Return (x, y) of the center of cell containing provided text 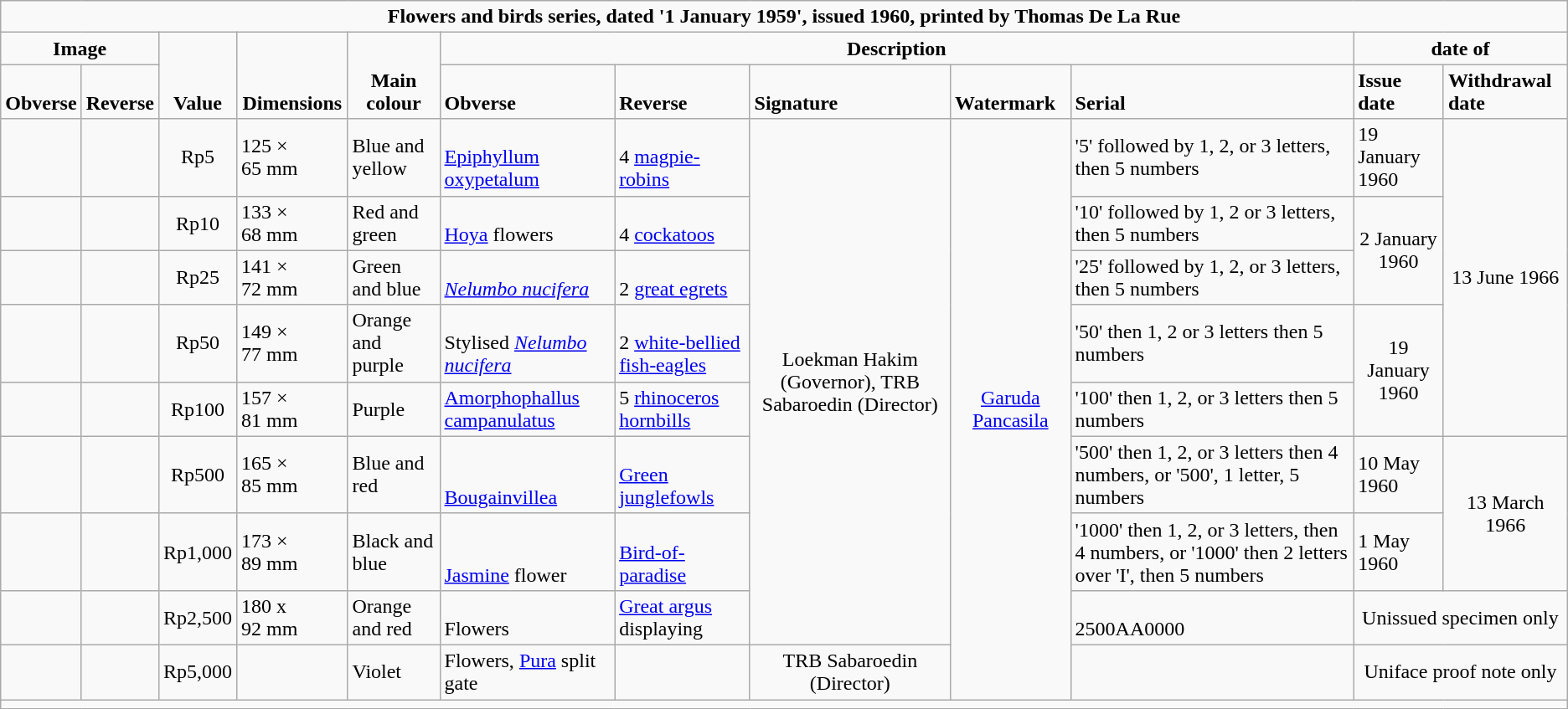
Purple (394, 408)
Value (198, 75)
Blue and red (394, 475)
Rp100 (198, 408)
2500AA0000 (1212, 618)
Rp10 (198, 223)
13 March 1966 (1505, 513)
Issue date (1399, 92)
Violet (394, 671)
133 × 68 mm (292, 223)
'25' followed by 1, 2, or 3 letters, then 5 numbers (1212, 278)
Rp5 (198, 157)
'100' then 1, 2, or 3 letters then 5 numbers (1212, 408)
Withdrawal date (1505, 92)
'50' then 1, 2 or 3 letters then 5 numbers (1212, 343)
'500' then 1, 2, or 3 letters then 4 numbers, or '500', 1 letter, 5 numbers (1212, 475)
Flowers and birds series, dated '1 January 1959', issued 1960, printed by Thomas De La Rue (784, 17)
141 × 72 mm (292, 278)
Rp25 (198, 278)
'5' followed by 1, 2, or 3 letters, then 5 numbers (1212, 157)
Flowers (528, 618)
Blue and yellow (394, 157)
Green junglefowls (682, 475)
2 January 1960 (1399, 250)
Black and blue (394, 552)
173 × 89 mm (292, 552)
Signature (850, 92)
10 May 1960 (1399, 475)
Bird-of-paradise (682, 552)
'1000' then 1, 2, or 3 letters, then 4 numbers, or '1000' then 2 letters over 'I', then 5 numbers (1212, 552)
Loekman Hakim (Governor), TRB Sabaroedin (Director) (850, 382)
Watermark (1010, 92)
Rp2,500 (198, 618)
Rp50 (198, 343)
5 rhinoceros hornbills (682, 408)
Amorphophallus campanulatus (528, 408)
Hoya flowers (528, 223)
13 June 1966 (1505, 278)
Red and green (394, 223)
Image (80, 49)
Orange and red (394, 618)
Epiphyllum oxypetalum (528, 157)
Unissued specimen only (1461, 618)
157 × 81 mm (292, 408)
Great argus displaying (682, 618)
Uniface proof note only (1461, 671)
Garuda Pancasila (1010, 409)
Description (896, 49)
TRB Sabaroedin (Director) (850, 671)
149 × 77 mm (292, 343)
2 white-bellied fish-eagles (682, 343)
165 × 85 mm (292, 475)
4 cockatoos (682, 223)
1 May 1960 (1399, 552)
Flowers, Pura split gate (528, 671)
Rp1,000 (198, 552)
Orange and purple (394, 343)
Jasmine flower (528, 552)
2 great egrets (682, 278)
date of (1461, 49)
Green and blue (394, 278)
Main colour (394, 75)
Stylised Nelumbo nucifera (528, 343)
125 × 65 mm (292, 157)
Rp500 (198, 475)
4 magpie-robins (682, 157)
Nelumbo nucifera (528, 278)
Bougainvillea (528, 475)
'10' followed by 1, 2 or 3 letters, then 5 numbers (1212, 223)
Serial (1212, 92)
Dimensions (292, 75)
Rp5,000 (198, 671)
180 x 92 mm (292, 618)
